Find where the given text appears and provide that cell's center as (x, y) coordinate. 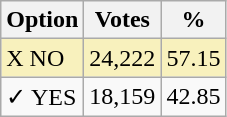
Votes (122, 20)
X NO (42, 58)
18,159 (122, 97)
✓ YES (42, 97)
42.85 (194, 97)
57.15 (194, 58)
Option (42, 20)
24,222 (122, 58)
% (194, 20)
